Identify which cell holds the provided text, then report its [X, Y] central coordinate. 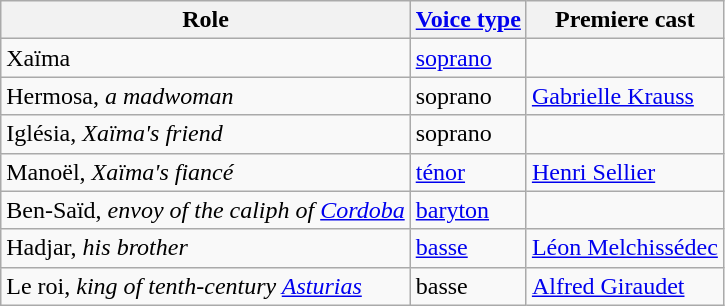
Le roi, king of tenth-century Asturias [206, 286]
Iglésia, Xaïma's friend [206, 134]
Gabrielle Krauss [624, 96]
Ben-Saïd, envoy of the caliph of Cordoba [206, 210]
Hermosa, a madwoman [206, 96]
Role [206, 20]
ténor [468, 172]
Léon Melchissédec [624, 248]
Henri Sellier [624, 172]
Premiere cast [624, 20]
Voice type [468, 20]
Manoël, Xaïma's fiancé [206, 172]
Alfred Giraudet [624, 286]
Hadjar, his brother [206, 248]
baryton [468, 210]
Xaïma [206, 58]
